Return [X, Y] of the center of cell containing provided text 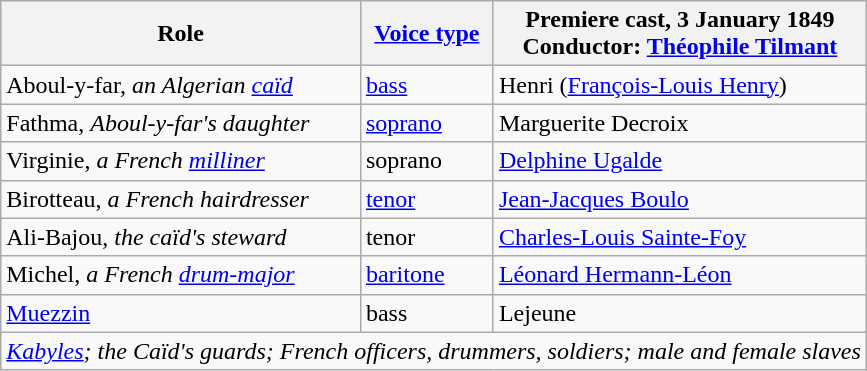
Voice type [426, 34]
Role [181, 34]
Charles-Louis Sainte-Foy [680, 237]
Aboul-y-far, an Algerian caïd [181, 85]
Jean-Jacques Boulo [680, 199]
Lejeune [680, 313]
Marguerite Decroix [680, 123]
Ali-Bajou, the caïd's steward [181, 237]
Premiere cast, 3 January 1849Conductor: Théophile Tilmant [680, 34]
Birotteau, a French hairdresser [181, 199]
Michel, a French drum-major [181, 275]
Virginie, a French milliner [181, 161]
Kabyles; the Caïd's guards; French officers, drummers, soldiers; male and female slaves [434, 351]
Muezzin [181, 313]
Fathma, Aboul-y-far's daughter [181, 123]
Léonard Hermann-Léon [680, 275]
Henri (François-Louis Henry) [680, 85]
Delphine Ugalde [680, 161]
baritone [426, 275]
